Output the (X, Y) coordinate of the center of the cell containing the given text.  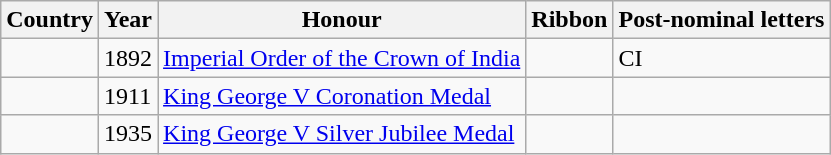
King George V Coronation Medal (342, 96)
Country (50, 20)
Post-nominal letters (722, 20)
Ribbon (570, 20)
Year (128, 20)
King George V Silver Jubilee Medal (342, 134)
1911 (128, 96)
Honour (342, 20)
1892 (128, 58)
CI (722, 58)
1935 (128, 134)
Imperial Order of the Crown of India (342, 58)
